Return (x, y) of the center of cell containing provided text 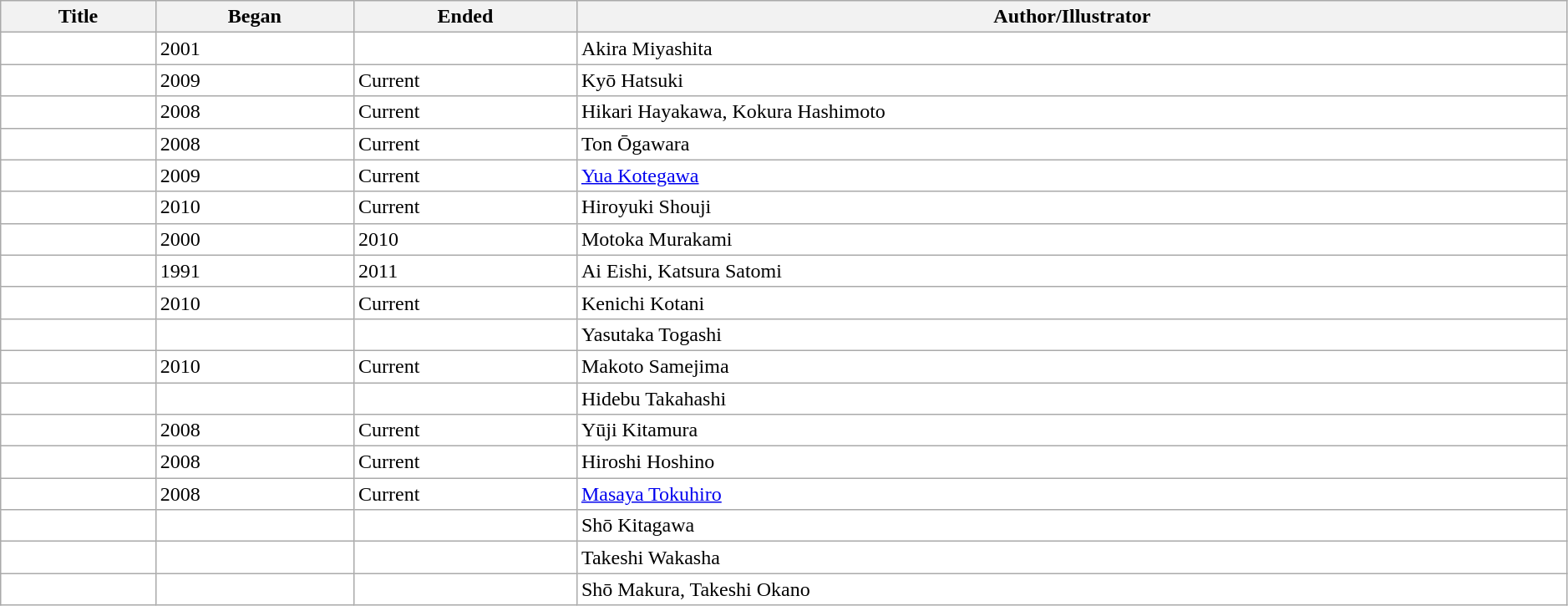
Title (79, 17)
2000 (254, 239)
Author/Illustrator (1072, 17)
Takeshi Wakasha (1072, 558)
Kyō Hatsuki (1072, 80)
1991 (254, 271)
Yua Kotegawa (1072, 176)
Yasutaka Togashi (1072, 334)
Masaya Tokuhiro (1072, 494)
Kenichi Kotani (1072, 303)
Ended (466, 17)
Shō Kitagawa (1072, 526)
Motoka Murakami (1072, 239)
Hiroyuki Shouji (1072, 207)
Ai Eishi, Katsura Satomi (1072, 271)
Hikari Hayakawa, Kokura Hashimoto (1072, 112)
Hidebu Takahashi (1072, 399)
Hiroshi Hoshino (1072, 462)
Began (254, 17)
Makoto Samejima (1072, 366)
2011 (466, 271)
Akira Miyashita (1072, 48)
Shō Makura, Takeshi Okano (1072, 589)
Yūji Kitamura (1072, 430)
Ton Ōgawara (1072, 144)
2001 (254, 48)
